Capture the cell that displays the provided text and extract its (x, y) central coordinate. 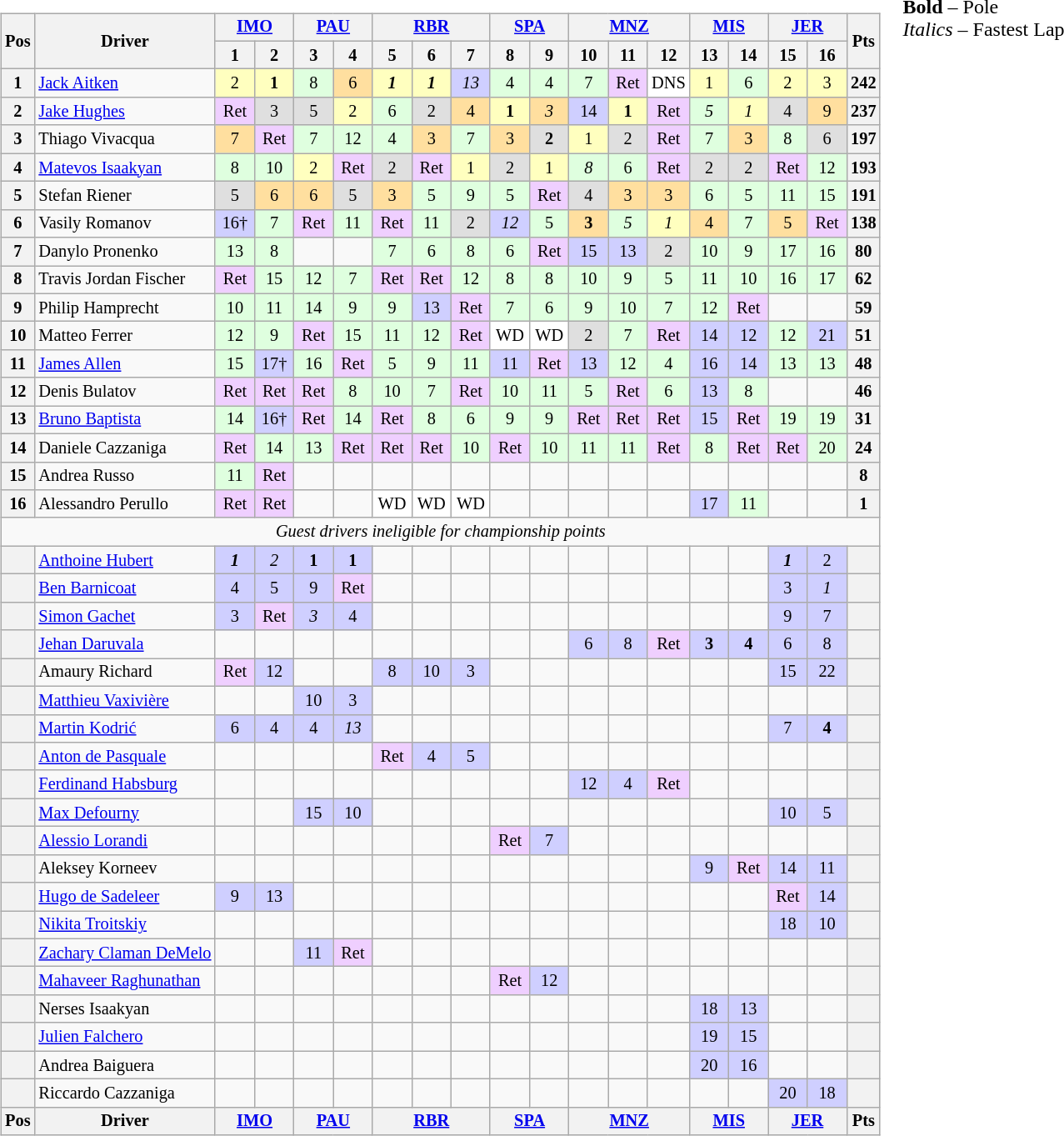
Jake Hughes (125, 112)
Thiago Vivacqua (125, 139)
Amaury Richard (125, 673)
Mahaveer Raghunathan (125, 981)
Jack Aitken (125, 83)
48 (863, 364)
17† (275, 364)
237 (863, 112)
Alessio Lorandi (125, 841)
62 (863, 280)
Matevos Isaakyan (125, 168)
46 (863, 392)
Philip Hamprecht (125, 308)
Danylo Pronenko (125, 252)
Denis Bulatov (125, 392)
Andrea Baiguera (125, 1065)
Jehan Daruvala (125, 644)
138 (863, 223)
Guest drivers ineligible for championship points (440, 532)
59 (863, 308)
Vasily Romanov (125, 223)
51 (863, 336)
Anton de Pasquale (125, 757)
197 (863, 139)
21 (827, 336)
Nerses Isaakyan (125, 1009)
Hugo de Sadeleer (125, 897)
191 (863, 196)
193 (863, 168)
24 (863, 448)
Martin Kodrić (125, 728)
Max Defourny (125, 813)
Julien Falchero (125, 1037)
Simon Gachet (125, 616)
31 (863, 420)
Daniele Cazzaniga (125, 448)
Ferdinand Habsburg (125, 784)
Alessandro Perullo (125, 504)
James Allen (125, 364)
Nikita Troitskiy (125, 925)
Matteo Ferrer (125, 336)
Matthieu Vaxivière (125, 700)
DNS (668, 83)
80 (863, 252)
Travis Jordan Fischer (125, 280)
Bruno Baptista (125, 420)
Anthoine Hubert (125, 560)
242 (863, 83)
Zachary Claman DeMelo (125, 953)
Aleksey Korneev (125, 868)
Ben Barnicoat (125, 588)
Stefan Riener (125, 196)
Andrea Russo (125, 476)
22 (827, 673)
Riccardo Cazzaniga (125, 1093)
